Determine the [x, y] coordinate at the center of the cell enclosing the given text.  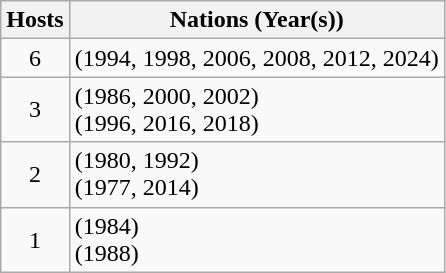
Nations (Year(s)) [256, 20]
1 [35, 240]
(1994, 1998, 2006, 2008, 2012, 2024) [256, 58]
(1986, 2000, 2002) (1996, 2016, 2018) [256, 110]
(1980, 1992) (1977, 2014) [256, 174]
(1984) (1988) [256, 240]
Hosts [35, 20]
2 [35, 174]
3 [35, 110]
6 [35, 58]
